Detect which cell encompasses the target text, then output its (X, Y) center coordinate. 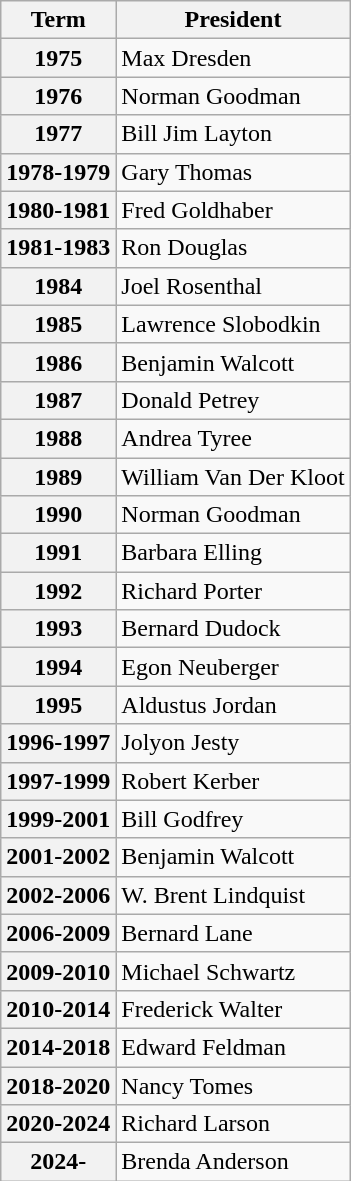
William Van Der Kloot (233, 477)
Gary Thomas (233, 172)
2014-2018 (58, 1047)
1984 (58, 286)
1977 (58, 134)
Bernard Dudock (233, 629)
2001-2002 (58, 857)
1988 (58, 438)
1985 (58, 324)
2018-2020 (58, 1085)
Nancy Tomes (233, 1085)
Brenda Anderson (233, 1162)
Barbara Elling (233, 553)
1995 (58, 705)
Egon Neuberger (233, 667)
2006-2009 (58, 933)
Bill Jim Layton (233, 134)
Bernard Lane (233, 933)
1991 (58, 553)
Robert Kerber (233, 781)
2002-2006 (58, 895)
Lawrence Slobodkin (233, 324)
President (233, 20)
Bill Godfrey (233, 819)
Joel Rosenthal (233, 286)
1986 (58, 362)
1999-2001 (58, 819)
Max Dresden (233, 58)
Richard Larson (233, 1124)
1981-1983 (58, 248)
Term (58, 20)
1994 (58, 667)
1978-1979 (58, 172)
Edward Feldman (233, 1047)
Donald Petrey (233, 400)
1989 (58, 477)
1992 (58, 591)
Fred Goldhaber (233, 210)
Jolyon Jesty (233, 743)
Aldustus Jordan (233, 705)
1996-1997 (58, 743)
1975 (58, 58)
W. Brent Lindquist (233, 895)
Richard Porter (233, 591)
1997-1999 (58, 781)
Frederick Walter (233, 1009)
2010-2014 (58, 1009)
1987 (58, 400)
Andrea Tyree (233, 438)
2024- (58, 1162)
Ron Douglas (233, 248)
1993 (58, 629)
1990 (58, 515)
1980-1981 (58, 210)
Michael Schwartz (233, 971)
1976 (58, 96)
2020-2024 (58, 1124)
2009-2010 (58, 971)
